Determine the (X, Y) coordinate at the center of the cell enclosing the given text.  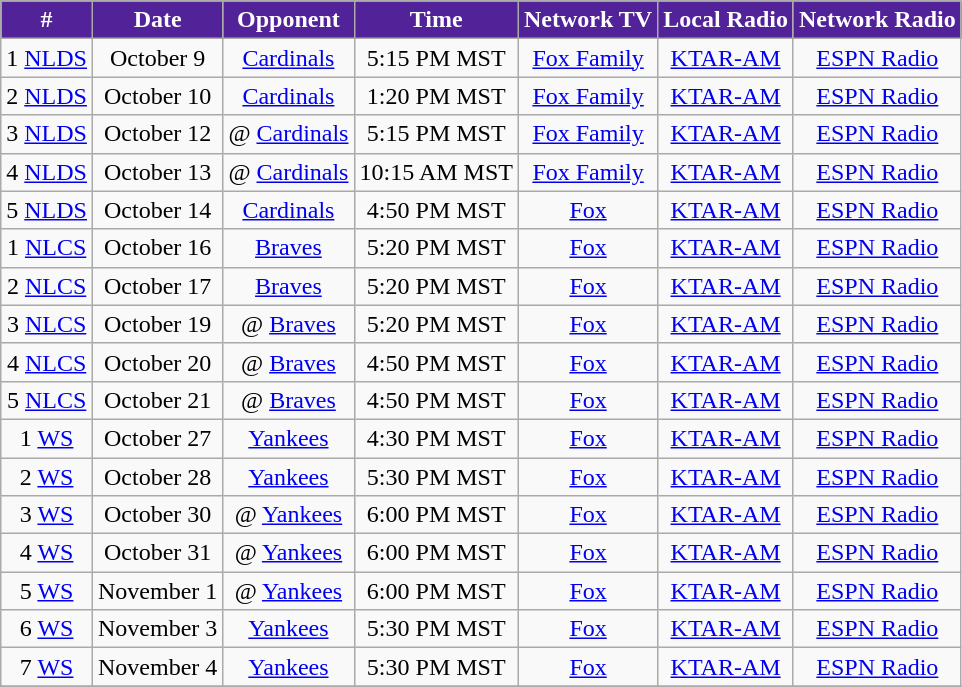
6 WS (47, 629)
4 WS (47, 553)
October 31 (157, 553)
Opponent (288, 20)
October 27 (157, 438)
4:30 PM MST (436, 438)
October 14 (157, 210)
2 NLDS (47, 96)
1 WS (47, 438)
10:15 AM MST (436, 172)
4 NLCS (47, 362)
October 30 (157, 515)
October 21 (157, 400)
Network TV (588, 20)
1 NLCS (47, 248)
3 NLDS (47, 134)
Time (436, 20)
October 9 (157, 58)
3 WS (47, 515)
# (47, 20)
5 WS (47, 591)
7 WS (47, 667)
5 NLDS (47, 210)
October 10 (157, 96)
1:20 PM MST (436, 96)
Local Radio (726, 20)
October 19 (157, 324)
1 NLDS (47, 58)
5 NLCS (47, 400)
3 NLCS (47, 324)
2 WS (47, 477)
Date (157, 20)
November 1 (157, 591)
4 NLDS (47, 172)
November 4 (157, 667)
Network Radio (877, 20)
October 16 (157, 248)
November 3 (157, 629)
October 20 (157, 362)
October 28 (157, 477)
October 17 (157, 286)
October 12 (157, 134)
October 13 (157, 172)
2 NLCS (47, 286)
